For the text-containing cell, return its midpoint in [x, y] coordinate format. 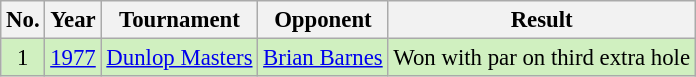
Opponent [323, 20]
Won with par on third extra hole [542, 58]
Result [542, 20]
Brian Barnes [323, 58]
No. [23, 20]
Tournament [180, 20]
Dunlop Masters [180, 58]
1 [23, 58]
Year [73, 20]
1977 [73, 58]
